Determine the [X, Y] coordinate at the center of the cell enclosing the given text.  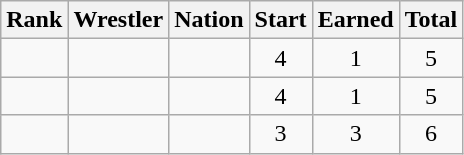
Start [280, 20]
Rank [34, 20]
Nation [209, 20]
Earned [356, 20]
Wrestler [118, 20]
Total [431, 20]
6 [431, 134]
